Extract the (X, Y) coordinate from the center of the cell holding the provided text.  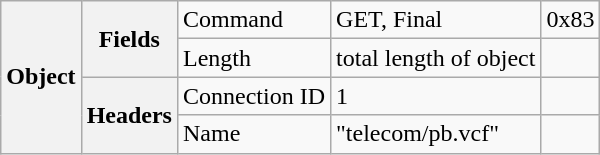
total length of object (436, 58)
Command (254, 20)
Fields (129, 39)
Object (41, 77)
GET, Final (436, 20)
"telecom/pb.vcf" (436, 134)
Headers (129, 115)
Connection ID (254, 96)
0x83 (570, 20)
Name (254, 134)
Length (254, 58)
1 (436, 96)
